Search for the cell housing the specified text and yield its [x, y] center coordinate. 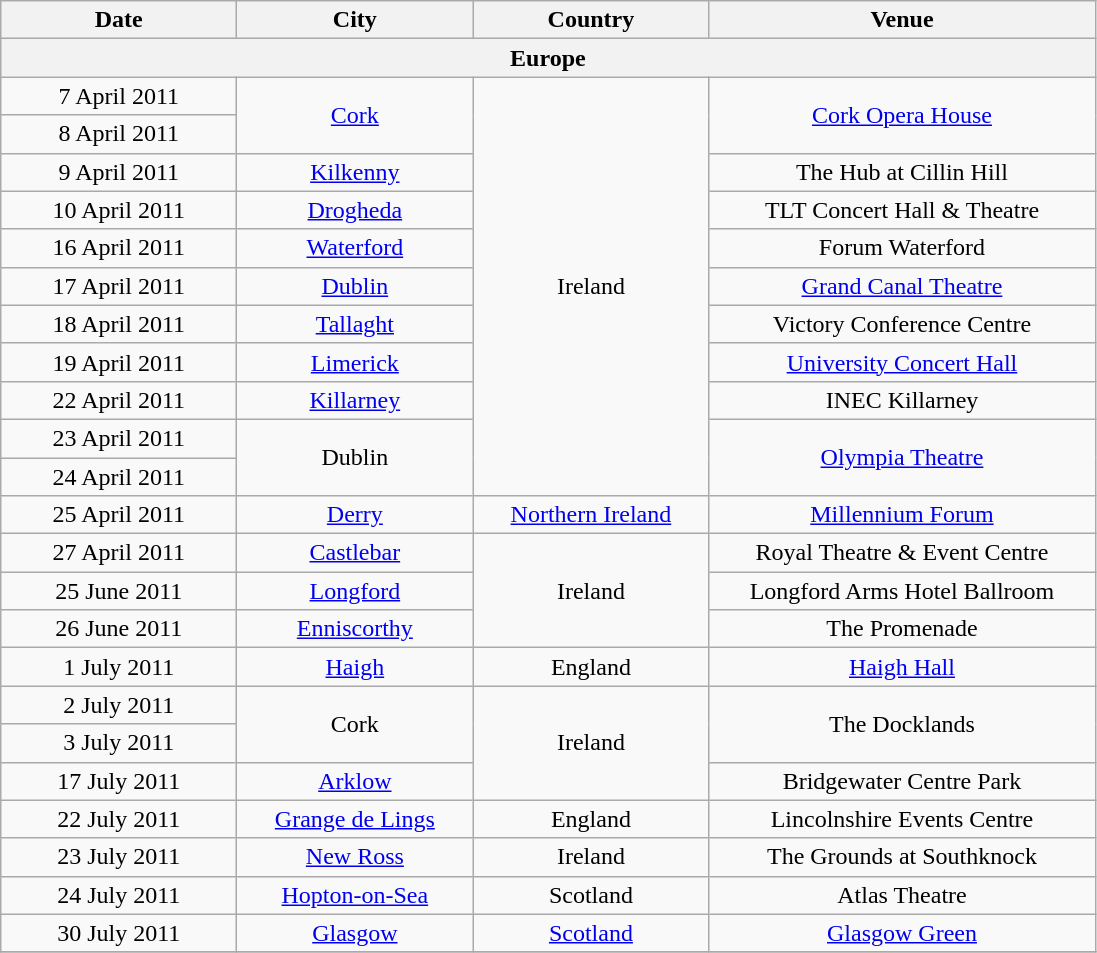
Grand Canal Theatre [902, 286]
2 July 2011 [119, 705]
26 June 2011 [119, 629]
10 April 2011 [119, 210]
Longford Arms Hotel Ballroom [902, 591]
Country [591, 20]
Castlebar [355, 553]
Glasgow Green [902, 933]
Grange de Lings [355, 819]
18 April 2011 [119, 324]
The Hub at Cillin Hill [902, 172]
Cork Opera House [902, 115]
New Ross [355, 857]
Victory Conference Centre [902, 324]
23 July 2011 [119, 857]
7 April 2011 [119, 96]
Longford [355, 591]
The Promenade [902, 629]
Northern Ireland [591, 515]
TLT Concert Hall & Theatre [902, 210]
Tallaght [355, 324]
Bridgewater Centre Park [902, 781]
Limerick [355, 362]
Olympia Theatre [902, 457]
Enniscorthy [355, 629]
17 April 2011 [119, 286]
8 April 2011 [119, 134]
22 April 2011 [119, 400]
Venue [902, 20]
Atlas Theatre [902, 895]
Hopton-on-Sea [355, 895]
Drogheda [355, 210]
Derry [355, 515]
Killarney [355, 400]
24 April 2011 [119, 477]
Date [119, 20]
30 July 2011 [119, 933]
23 April 2011 [119, 438]
City [355, 20]
17 July 2011 [119, 781]
Forum Waterford [902, 248]
25 April 2011 [119, 515]
INEC Killarney [902, 400]
Haigh Hall [902, 667]
19 April 2011 [119, 362]
Waterford [355, 248]
Glasgow [355, 933]
27 April 2011 [119, 553]
Lincolnshire Events Centre [902, 819]
Arklow [355, 781]
9 April 2011 [119, 172]
Haigh [355, 667]
University Concert Hall [902, 362]
24 July 2011 [119, 895]
Millennium Forum [902, 515]
Royal Theatre & Event Centre [902, 553]
3 July 2011 [119, 743]
Kilkenny [355, 172]
25 June 2011 [119, 591]
16 April 2011 [119, 248]
Europe [548, 58]
22 July 2011 [119, 819]
The Grounds at Southknock [902, 857]
1 July 2011 [119, 667]
The Docklands [902, 724]
